Scan for the cell matching the given text and deliver its [x, y] coordinate at center. 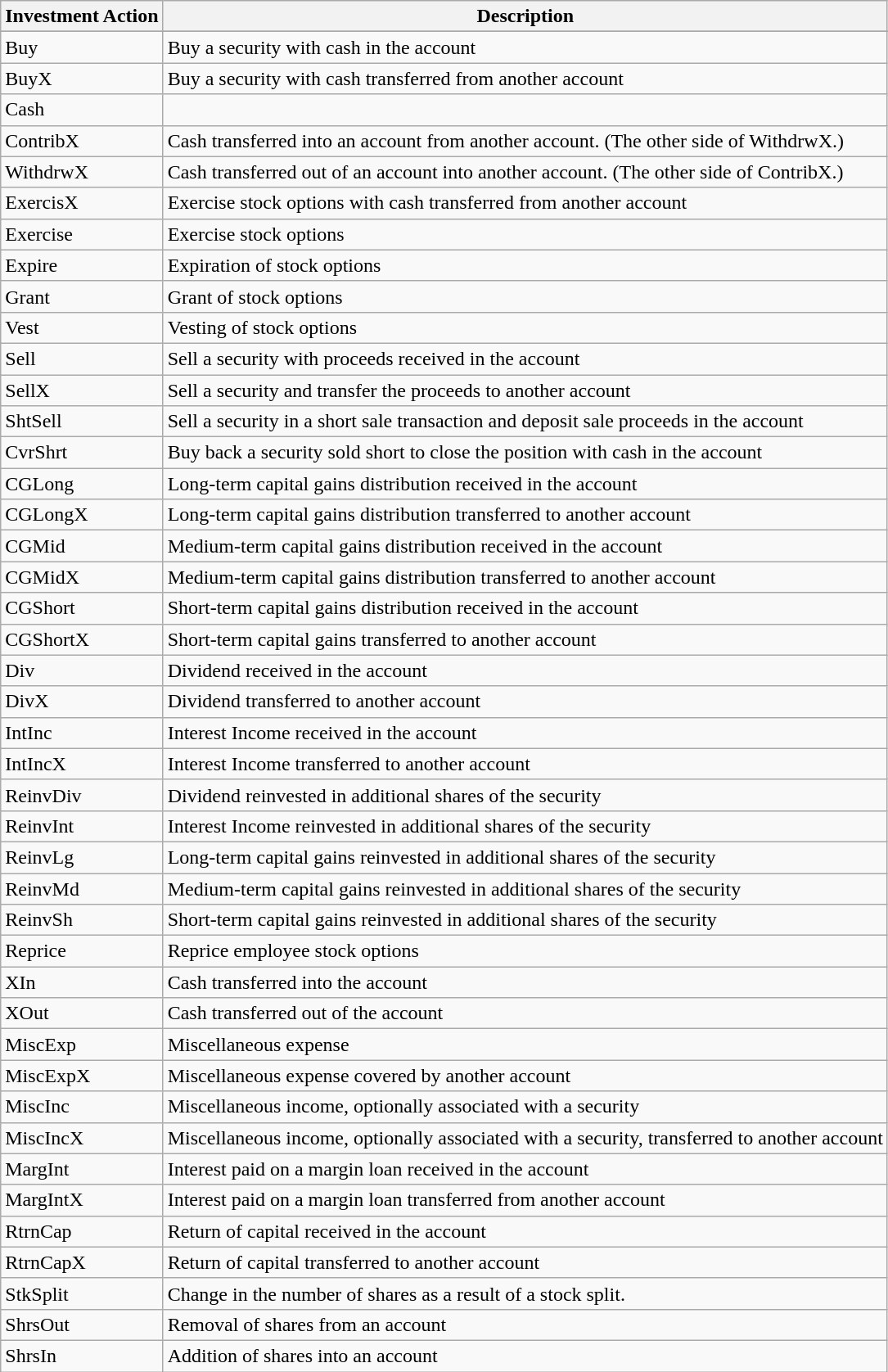
CGShort [82, 608]
Change in the number of shares as a result of a stock split. [525, 1293]
IntInc [82, 733]
Grant [82, 296]
WithdrwX [82, 172]
Expire [82, 265]
Long-term capital gains distribution transferred to another account [525, 515]
Short-term capital gains reinvested in additional shares of the security [525, 920]
Interest paid on a margin loan received in the account [525, 1169]
Cash transferred into the account [525, 982]
Cash transferred out of an account into another account. (The other side of ContribX.) [525, 172]
ReinvMd [82, 888]
Expiration of stock options [525, 265]
Short-term capital gains distribution received in the account [525, 608]
Sell [82, 359]
Interest Income reinvested in additional shares of the security [525, 826]
XIn [82, 982]
Removal of shares from an account [525, 1325]
Vest [82, 327]
Miscellaneous income, optionally associated with a security [525, 1107]
Vesting of stock options [525, 327]
Dividend transferred to another account [525, 702]
Short-term capital gains transferred to another account [525, 639]
Cash transferred into an account from another account. (The other side of WithdrwX.) [525, 141]
Grant of stock options [525, 296]
CvrShrt [82, 453]
Div [82, 670]
DivX [82, 702]
Medium-term capital gains distribution received in the account [525, 546]
Long-term capital gains distribution received in the account [525, 484]
ReinvLg [82, 857]
Miscellaneous expense [525, 1045]
ExercisX [82, 203]
Buy back a security sold short to close the position with cash in the account [525, 453]
ShrsIn [82, 1356]
Medium-term capital gains distribution transferred to another account [525, 577]
MiscIncX [82, 1138]
MiscExp [82, 1045]
MiscExpX [82, 1076]
Dividend reinvested in additional shares of the security [525, 795]
Exercise stock options with cash transferred from another account [525, 203]
MargIntX [82, 1200]
Buy [82, 47]
IntIncX [82, 764]
ShrsOut [82, 1325]
CGMidX [82, 577]
RtrnCapX [82, 1262]
BuyX [82, 79]
Buy a security with cash in the account [525, 47]
Reprice [82, 951]
Return of capital transferred to another account [525, 1262]
Miscellaneous income, optionally associated with a security, transferred to another account [525, 1138]
Interest Income received in the account [525, 733]
Cash transferred out of the account [525, 1013]
CGMid [82, 546]
Cash [82, 110]
ReinvDiv [82, 795]
Reprice employee stock options [525, 951]
Dividend received in the account [525, 670]
Interest Income transferred to another account [525, 764]
ReinvSh [82, 920]
MargInt [82, 1169]
Buy a security with cash transferred from another account [525, 79]
CGShortX [82, 639]
ContribX [82, 141]
ShtSell [82, 422]
XOut [82, 1013]
RtrnCap [82, 1231]
Interest paid on a margin loan transferred from another account [525, 1200]
Investment Action [82, 16]
Return of capital received in the account [525, 1231]
Long-term capital gains reinvested in additional shares of the security [525, 857]
MiscInc [82, 1107]
SellX [82, 390]
Description [525, 16]
Sell a security and transfer the proceeds to another account [525, 390]
Miscellaneous expense covered by another account [525, 1076]
Addition of shares into an account [525, 1356]
Medium-term capital gains reinvested in additional shares of the security [525, 888]
Sell a security with proceeds received in the account [525, 359]
Exercise stock options [525, 234]
CGLong [82, 484]
StkSplit [82, 1293]
CGLongX [82, 515]
Exercise [82, 234]
ReinvInt [82, 826]
Sell a security in a short sale transaction and deposit sale proceeds in the account [525, 422]
